For the text-containing cell, return its midpoint in [x, y] coordinate format. 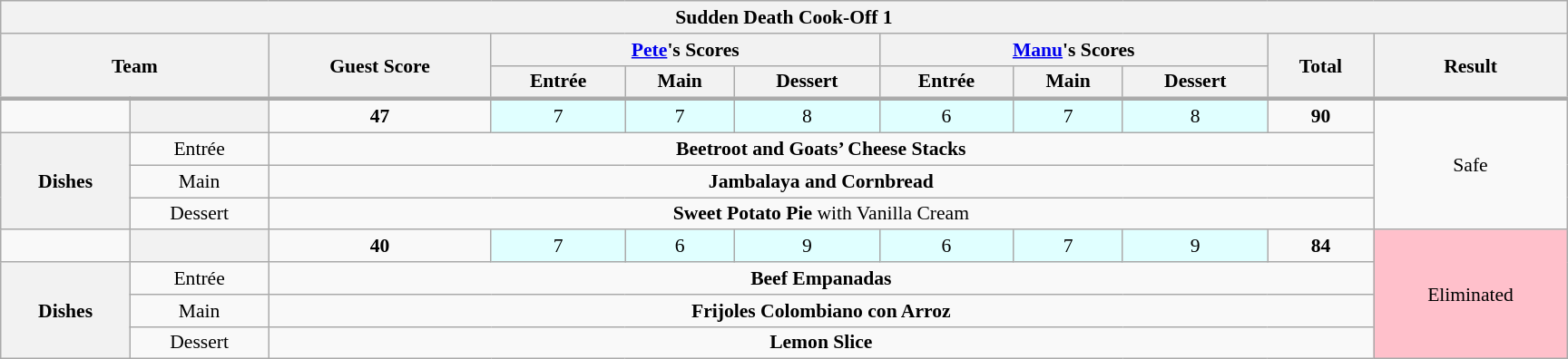
90 [1321, 116]
Pete's Scores [685, 50]
Manu's Scores [1073, 50]
Total [1321, 67]
Safe [1470, 165]
Frijoles Colombiano con Arroz [821, 311]
Beef Empanadas [821, 278]
Eliminated [1470, 295]
Jambalaya and Cornbread [821, 181]
Result [1470, 67]
Sudden Death Cook-Off 1 [784, 17]
Beetroot and Goats’ Cheese Stacks [821, 150]
Lemon Slice [821, 343]
Guest Score [380, 67]
40 [380, 247]
84 [1321, 247]
47 [380, 116]
Sweet Potato Pie with Vanilla Cream [821, 214]
Team [134, 67]
